Locate the cell with the specified text and output its (x, y) center coordinate. 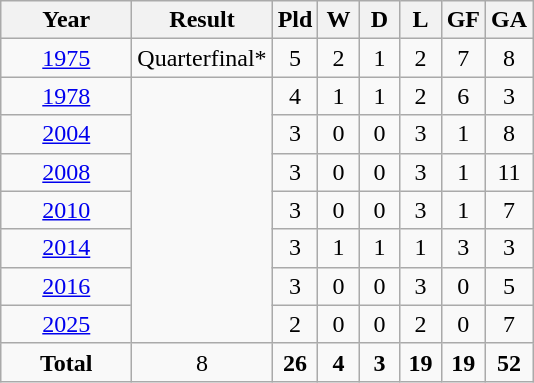
6 (463, 96)
2025 (66, 324)
52 (508, 362)
2004 (66, 134)
GF (463, 20)
Total (66, 362)
Result (202, 20)
1978 (66, 96)
Year (66, 20)
D (380, 20)
26 (295, 362)
2014 (66, 248)
2010 (66, 210)
W (338, 20)
L (420, 20)
1975 (66, 58)
2016 (66, 286)
11 (508, 172)
GA (508, 20)
2008 (66, 172)
Quarterfinal* (202, 58)
Pld (295, 20)
